Provide the [x, y] coordinate of the cell's center where the given text is located.  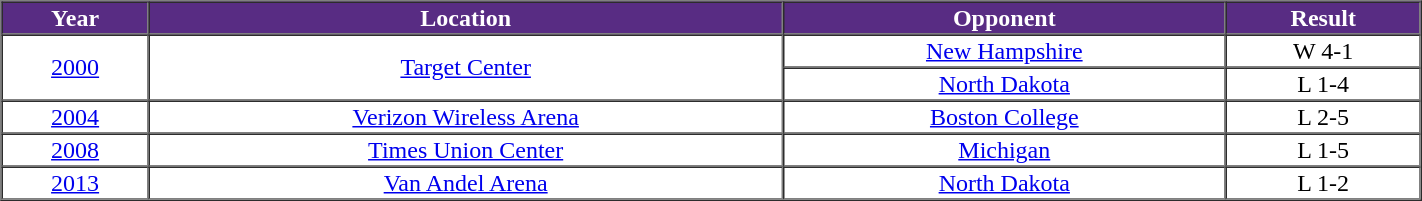
2000 [76, 67]
Result [1324, 18]
2008 [76, 150]
L 1-2 [1324, 182]
Times Union Center [466, 150]
Location [466, 18]
W 4-1 [1324, 50]
Michigan [1004, 150]
2004 [76, 116]
Boston College [1004, 116]
L 1-4 [1324, 84]
Opponent [1004, 18]
Van Andel Arena [466, 182]
L 1-5 [1324, 150]
Year [76, 18]
Target Center [466, 67]
2013 [76, 182]
New Hampshire [1004, 50]
L 2-5 [1324, 116]
Verizon Wireless Arena [466, 116]
